Detect which cell encompasses the target text, then output its (X, Y) center coordinate. 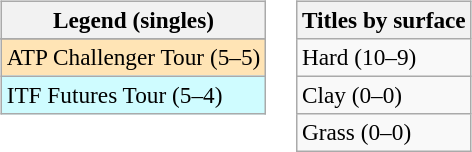
Titles by surface (384, 20)
Hard (10–9) (384, 57)
Clay (0–0) (384, 95)
ATP Challenger Tour (5–5) (133, 57)
Grass (0–0) (384, 133)
ITF Futures Tour (5–4) (133, 95)
Legend (singles) (133, 20)
